Pinpoint the cell where the given text exists, returning its (x, y) midpoint coordinate. 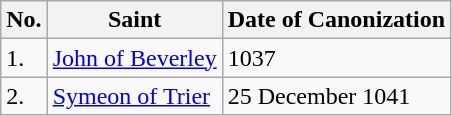
2. (24, 96)
1. (24, 58)
25 December 1041 (336, 96)
Saint (134, 20)
Symeon of Trier (134, 96)
Date of Canonization (336, 20)
No. (24, 20)
John of Beverley (134, 58)
1037 (336, 58)
